Return [x, y] of the center of cell containing provided text 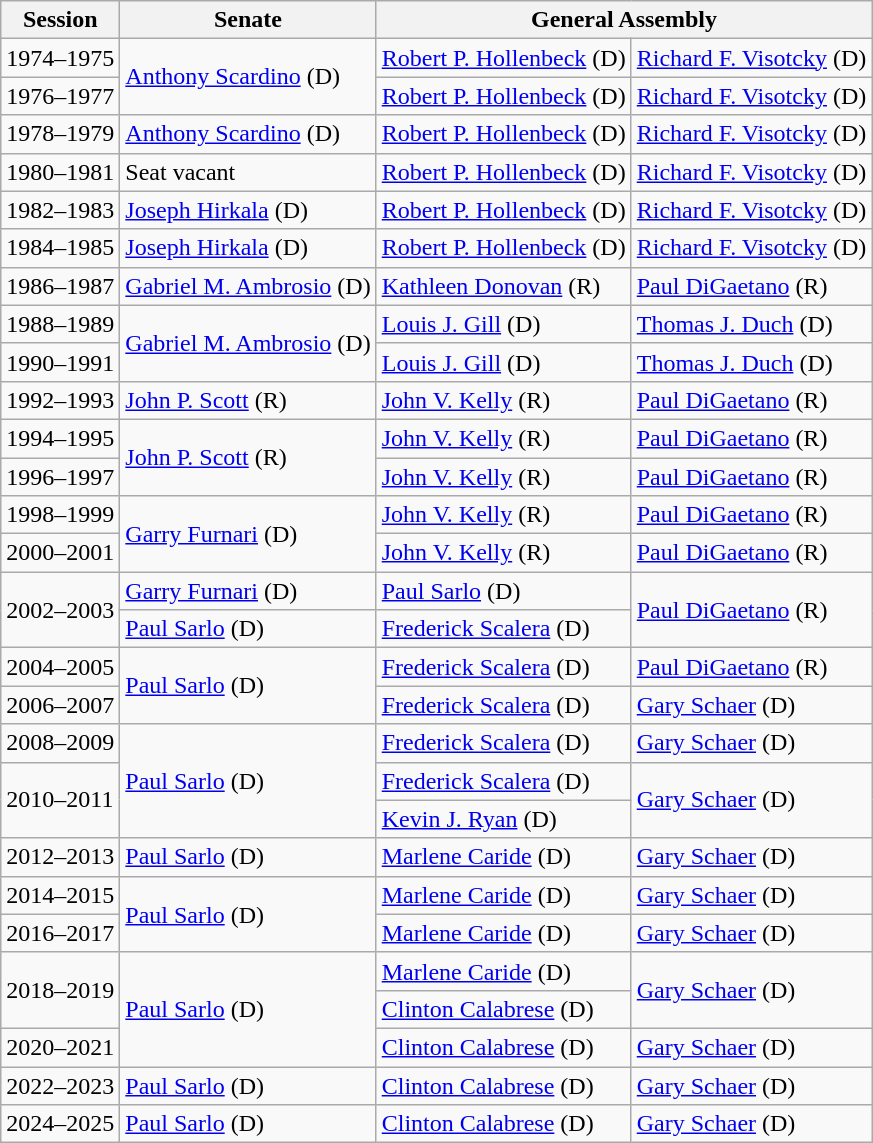
2020–2021 [60, 1047]
1990–1991 [60, 362]
2008–2009 [60, 743]
1994–1995 [60, 438]
2018–2019 [60, 990]
2000–2001 [60, 553]
1976–1977 [60, 96]
2024–2025 [60, 1124]
1982–1983 [60, 210]
2006–2007 [60, 705]
2016–2017 [60, 933]
1984–1985 [60, 248]
1974–1975 [60, 58]
Senate [248, 20]
Session [60, 20]
1978–1979 [60, 134]
1988–1989 [60, 324]
Kevin J. Ryan (D) [504, 819]
2014–2015 [60, 895]
2022–2023 [60, 1085]
1998–1999 [60, 515]
General Assembly [624, 20]
2010–2011 [60, 800]
Seat vacant [248, 172]
1992–1993 [60, 400]
2004–2005 [60, 667]
1986–1987 [60, 286]
2002–2003 [60, 610]
2012–2013 [60, 857]
1980–1981 [60, 172]
1996–1997 [60, 477]
Kathleen Donovan (R) [504, 286]
